Scan for the cell matching the given text and deliver its [X, Y] coordinate at center. 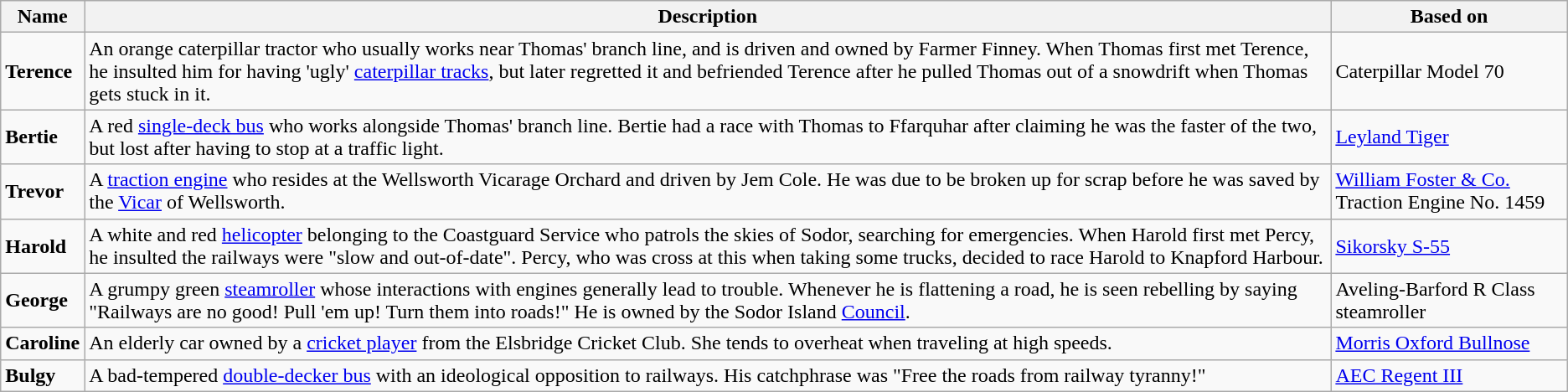
Caterpillar Model 70 [1449, 71]
Trevor [43, 191]
AEC Regent III [1449, 375]
A bad-tempered double-decker bus with an ideological opposition to railways. His catchphrase was "Free the roads from railway tyranny!" [708, 375]
Bertie [43, 137]
Morris Oxford Bullnose [1449, 343]
Based on [1449, 17]
Leyland Tiger [1449, 137]
Terence [43, 71]
Aveling-Barford R Class steamroller [1449, 300]
George [43, 300]
An elderly car owned by a cricket player from the Elsbridge Cricket Club. She tends to overheat when traveling at high speeds. [708, 343]
Bulgy [43, 375]
Description [708, 17]
Sikorsky S-55 [1449, 246]
William Foster & Co. Traction Engine No. 1459 [1449, 191]
Name [43, 17]
Harold [43, 246]
Caroline [43, 343]
